Provide the [x, y] coordinate of the cell's center where the given text is located.  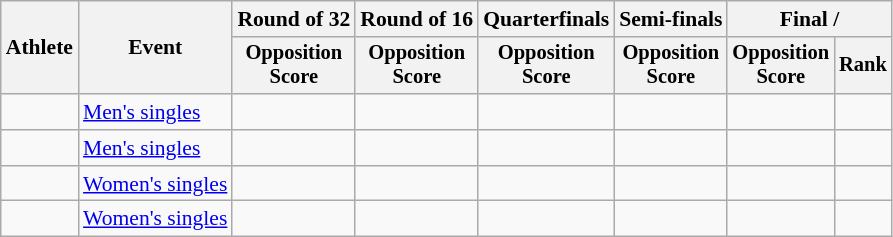
Semi-finals [670, 19]
Event [155, 48]
Athlete [40, 48]
Final / [809, 19]
Rank [863, 66]
Round of 16 [416, 19]
Quarterfinals [546, 19]
Round of 32 [294, 19]
